Determine the [x, y] coordinate at the center of the cell enclosing the given text.  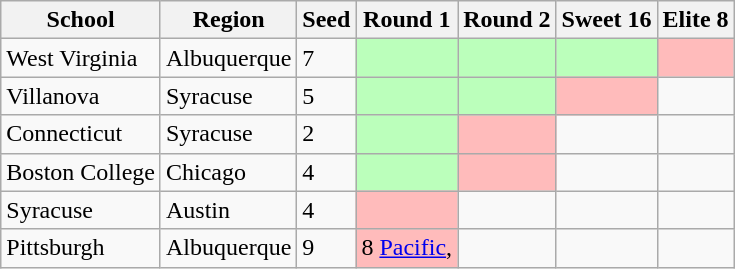
Connecticut [81, 134]
Austin [228, 210]
Boston College [81, 172]
Round 1 [407, 20]
Seed [326, 20]
Chicago [228, 172]
2 [326, 134]
Sweet 16 [606, 20]
Round 2 [507, 20]
Region [228, 20]
West Virginia [81, 58]
School [81, 20]
Pittsburgh [81, 248]
7 [326, 58]
Elite 8 [696, 20]
9 [326, 248]
Villanova [81, 96]
5 [326, 96]
8 Pacific, [407, 248]
